Capture the cell that displays the provided text and extract its [X, Y] central coordinate. 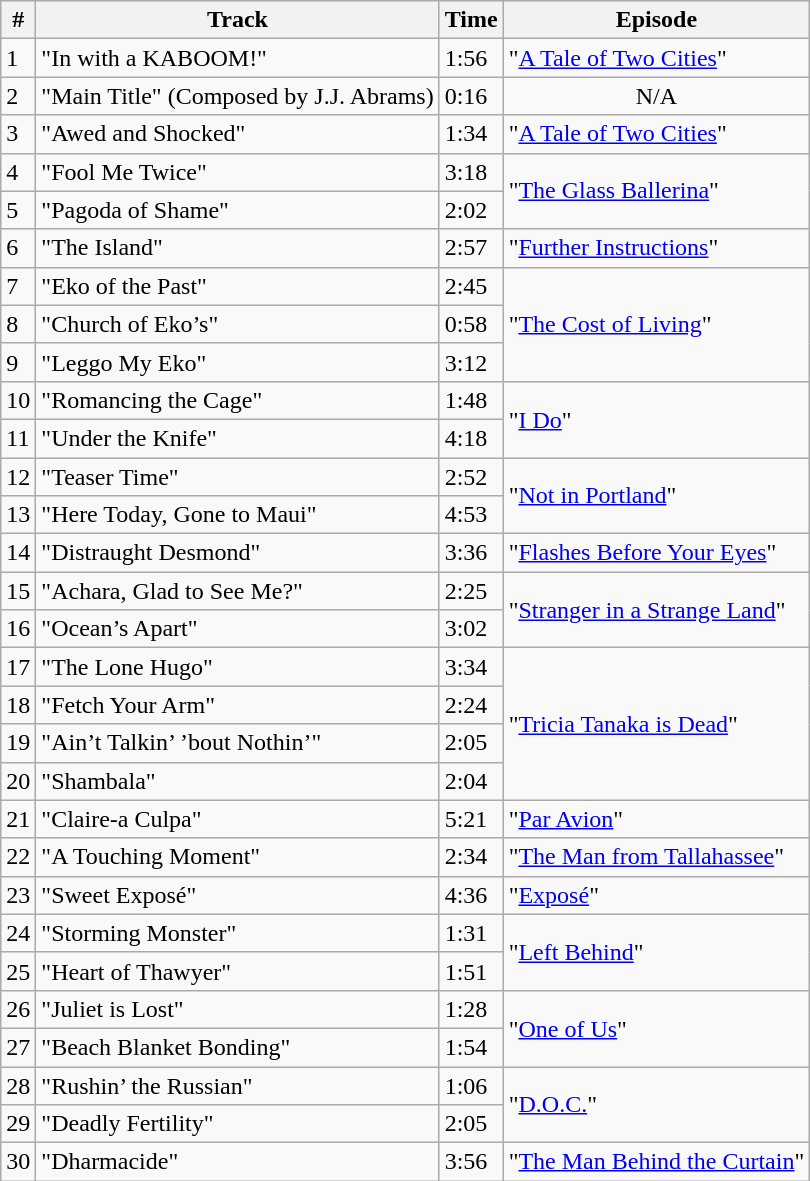
28 [18, 1085]
"The Man Behind the Curtain" [656, 1162]
0:58 [471, 324]
2:25 [471, 591]
1:48 [471, 400]
2:24 [471, 705]
2:52 [471, 477]
1:28 [471, 1009]
4 [18, 172]
19 [18, 743]
3 [18, 134]
# [18, 20]
16 [18, 629]
3:56 [471, 1162]
"Leggo My Eko" [238, 362]
"Church of Eko’s" [238, 324]
1:51 [471, 971]
3:36 [471, 553]
5 [18, 210]
"I Do" [656, 419]
"Claire-a Culpa" [238, 819]
9 [18, 362]
"One of Us" [656, 1028]
2:04 [471, 781]
"Eko of the Past" [238, 286]
"Teaser Time" [238, 477]
2:02 [471, 210]
"Pagoda of Shame" [238, 210]
22 [18, 857]
30 [18, 1162]
21 [18, 819]
"Awed and Shocked" [238, 134]
"Left Behind" [656, 952]
"The Cost of Living" [656, 324]
3:34 [471, 667]
"Fetch Your Arm" [238, 705]
11 [18, 438]
"Rushin’ the Russian" [238, 1085]
"Distraught Desmond" [238, 553]
"Romancing the Cage" [238, 400]
12 [18, 477]
27 [18, 1047]
"The Island" [238, 248]
"D.O.C." [656, 1104]
7 [18, 286]
"Par Avion" [656, 819]
"Juliet is Lost" [238, 1009]
"The Lone Hugo" [238, 667]
1:06 [471, 1085]
Track [238, 20]
"Flashes Before Your Eyes" [656, 553]
"Ocean’s Apart" [238, 629]
3:12 [471, 362]
17 [18, 667]
4:53 [471, 515]
"Dharmacide" [238, 1162]
14 [18, 553]
N/A [656, 96]
"The Man from Tallahassee" [656, 857]
"In with a KABOOM!" [238, 58]
"Under the Knife" [238, 438]
24 [18, 933]
Time [471, 20]
29 [18, 1124]
0:16 [471, 96]
1:54 [471, 1047]
4:36 [471, 895]
"Further Instructions" [656, 248]
2:45 [471, 286]
15 [18, 591]
"Stranger in a Strange Land" [656, 610]
1:56 [471, 58]
18 [18, 705]
"Main Title" (Composed by J.J. Abrams) [238, 96]
23 [18, 895]
8 [18, 324]
"The Glass Ballerina" [656, 191]
2:57 [471, 248]
"Shambala" [238, 781]
3:02 [471, 629]
25 [18, 971]
6 [18, 248]
"Heart of Thawyer" [238, 971]
4:18 [471, 438]
"Sweet Exposé" [238, 895]
"Deadly Fertility" [238, 1124]
26 [18, 1009]
"Achara, Glad to See Me?" [238, 591]
13 [18, 515]
"A Touching Moment" [238, 857]
1:34 [471, 134]
3:18 [471, 172]
"Beach Blanket Bonding" [238, 1047]
10 [18, 400]
1:31 [471, 933]
Episode [656, 20]
"Here Today, Gone to Maui" [238, 515]
5:21 [471, 819]
2:34 [471, 857]
"Storming Monster" [238, 933]
"Tricia Tanaka is Dead" [656, 724]
20 [18, 781]
"Not in Portland" [656, 496]
2 [18, 96]
"Exposé" [656, 895]
"Ain’t Talkin’ ’bout Nothin’" [238, 743]
"Fool Me Twice" [238, 172]
1 [18, 58]
